Provide the [X, Y] coordinate of the cell's center where the given text is located.  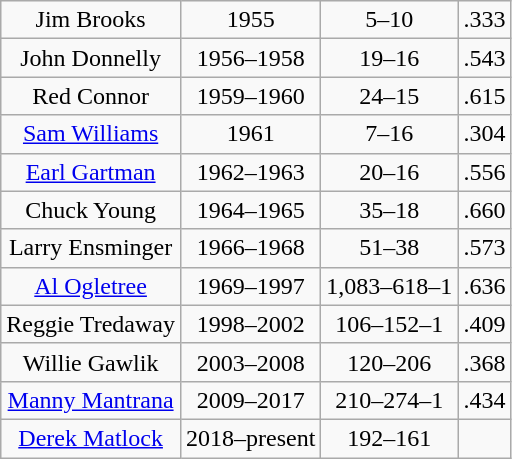
.409 [484, 324]
.660 [484, 210]
Sam Williams [91, 134]
Al Ogletree [91, 286]
19–16 [390, 58]
5–10 [390, 20]
1998–2002 [250, 324]
192–161 [390, 438]
1959–1960 [250, 96]
106–152–1 [390, 324]
Willie Gawlik [91, 362]
1962–1963 [250, 172]
.434 [484, 400]
Manny Mantrana [91, 400]
2003–2008 [250, 362]
Chuck Young [91, 210]
1969–1997 [250, 286]
.333 [484, 20]
.304 [484, 134]
1956–1958 [250, 58]
2009–2017 [250, 400]
.543 [484, 58]
Earl Gartman [91, 172]
120–206 [390, 362]
.636 [484, 286]
1964–1965 [250, 210]
24–15 [390, 96]
1,083–618–1 [390, 286]
1961 [250, 134]
.556 [484, 172]
Red Connor [91, 96]
John Donnelly [91, 58]
.573 [484, 248]
Reggie Tredaway [91, 324]
51–38 [390, 248]
.368 [484, 362]
Larry Ensminger [91, 248]
20–16 [390, 172]
Jim Brooks [91, 20]
1955 [250, 20]
.615 [484, 96]
1966–1968 [250, 248]
Derek Matlock [91, 438]
210–274–1 [390, 400]
2018–present [250, 438]
35–18 [390, 210]
7–16 [390, 134]
